Find where the given text appears and provide that cell's center as (X, Y) coordinate. 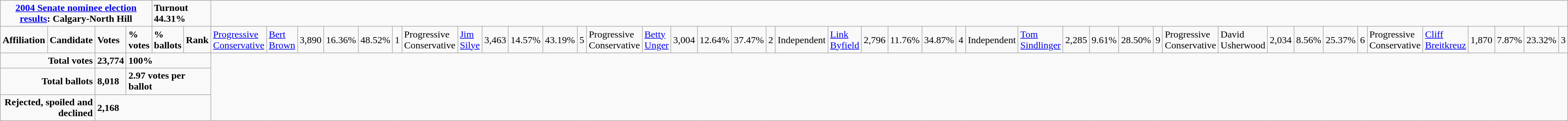
Total ballots (48, 81)
9 (1158, 40)
7.87% (1510, 40)
Bert Brown (282, 40)
23,774 (111, 60)
Total votes (48, 60)
Rank (197, 40)
9.61% (1104, 40)
6 (1362, 40)
23.32% (1541, 40)
12.64% (714, 40)
3,004 (684, 40)
2,168 (153, 107)
4 (961, 40)
Link Byfield (845, 40)
% votes (139, 40)
2,285 (1076, 40)
5 (582, 40)
48.52% (375, 40)
Turnout 44.31% (181, 14)
Rejected, spoiled and declined (48, 107)
2.97 votes per ballot (168, 81)
3 (1563, 40)
43.19% (560, 40)
1,870 (1481, 40)
8,018 (111, 81)
2,034 (1281, 40)
8.56% (1308, 40)
Jim Silye (470, 40)
25.37% (1341, 40)
Affiliation (24, 40)
16.36% (341, 40)
100% (168, 60)
34.87% (939, 40)
28.50% (1136, 40)
David Usherwood (1243, 40)
2004 Senate nominee election results: Calgary-North Hill (76, 14)
Betty Unger (657, 40)
2,796 (875, 40)
3,463 (495, 40)
2 (771, 40)
Votes (111, 40)
% ballots (167, 40)
1 (397, 40)
37.47% (749, 40)
3,890 (311, 40)
Candidate (71, 40)
11.76% (905, 40)
14.57% (526, 40)
Cliff Breitkreuz (1445, 40)
Tom Sindlinger (1040, 40)
